Return the [X, Y] coordinate for the center point of the cell that contains the specified text.  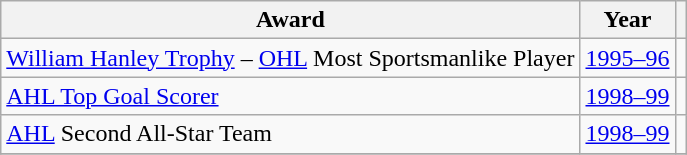
William Hanley Trophy – OHL Most Sportsmanlike Player [290, 58]
1995–96 [628, 58]
AHL Top Goal Scorer [290, 96]
AHL Second All-Star Team [290, 134]
Year [628, 20]
Award [290, 20]
